Find where the given text appears and provide that cell's center as (x, y) coordinate. 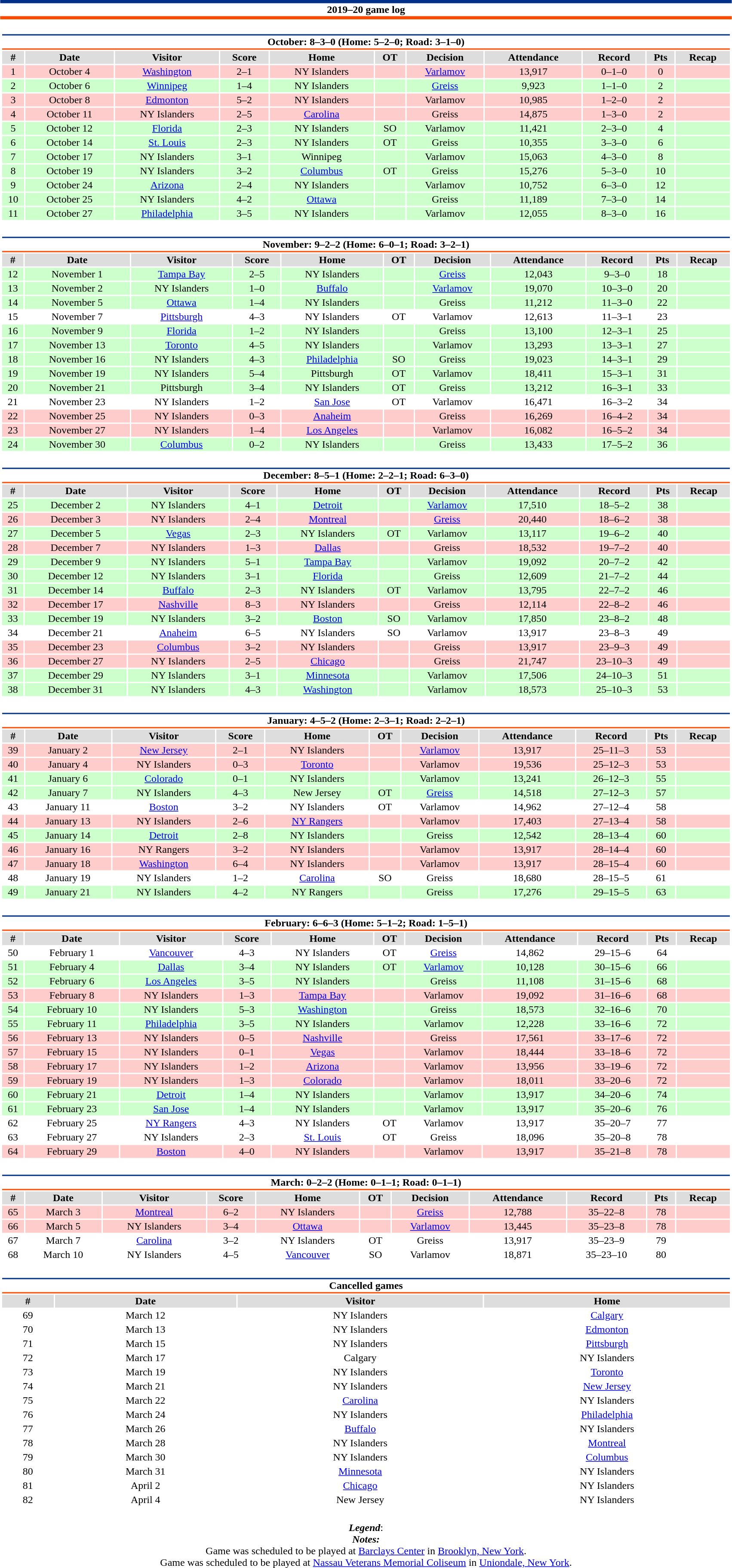
March 19 (145, 1372)
23–8–3 (614, 633)
6–4 (241, 864)
October 25 (70, 199)
19–6–2 (614, 534)
56 (13, 1038)
16,269 (538, 416)
November: 9–2–2 (Home: 6–0–1; Road: 3–2–1) (366, 244)
28–14–4 (611, 849)
1–0 (257, 289)
9,923 (533, 86)
November 16 (77, 359)
November 13 (77, 345)
March 13 (145, 1329)
Cancelled games (366, 1286)
81 (28, 1486)
12,043 (538, 274)
21 (13, 402)
12,609 (532, 576)
December 7 (76, 547)
December 2 (76, 505)
26–12–3 (611, 779)
18,096 (530, 1138)
14,518 (527, 793)
January 6 (68, 779)
35–23–10 (606, 1254)
22–8–2 (614, 604)
19,070 (538, 289)
December 31 (76, 689)
23–9–3 (614, 647)
19–7–2 (614, 547)
12,055 (533, 214)
January 19 (68, 878)
33–20–6 (612, 1081)
14,875 (533, 114)
45 (13, 836)
November 27 (77, 430)
23–8–2 (614, 619)
5–2 (244, 100)
January 13 (68, 821)
February 15 (72, 1052)
November 30 (77, 444)
13,100 (538, 331)
December 12 (76, 576)
October 19 (70, 171)
November 1 (77, 274)
35–20–6 (612, 1109)
April 4 (145, 1500)
25–11–3 (611, 750)
15–3–1 (617, 374)
35 (13, 647)
11–3–0 (617, 302)
15,276 (533, 171)
March 24 (145, 1414)
March: 0–2–2 (Home: 0–1–1; Road: 0–1–1) (366, 1183)
8–3–0 (614, 214)
December 3 (76, 519)
16–4–2 (617, 416)
75 (28, 1401)
February 6 (72, 981)
17,403 (527, 821)
33–19–6 (612, 1066)
5–1 (253, 562)
18,871 (518, 1254)
9–3–0 (617, 274)
11,421 (533, 129)
1–1–0 (614, 86)
4–3–0 (614, 157)
12–3–1 (617, 331)
17 (13, 345)
14,862 (530, 953)
November 25 (77, 416)
19,023 (538, 359)
October 14 (70, 142)
October 27 (70, 214)
January 7 (68, 793)
18,011 (530, 1081)
10,985 (533, 100)
27–12–3 (611, 793)
7–3–0 (614, 199)
March 30 (145, 1457)
62 (13, 1123)
0–1–0 (614, 72)
47 (13, 864)
March 17 (145, 1358)
11,189 (533, 199)
20–7–2 (614, 562)
13–3–1 (617, 345)
24 (13, 444)
71 (28, 1344)
11–3–1 (617, 317)
33–18–6 (612, 1052)
16–5–2 (617, 430)
13,293 (538, 345)
59 (13, 1081)
February 11 (72, 1024)
March 21 (145, 1386)
9 (13, 185)
30 (13, 576)
10,128 (530, 967)
73 (28, 1372)
February 21 (72, 1095)
December 21 (76, 633)
18–5–2 (614, 505)
22–7–2 (614, 590)
October 24 (70, 185)
13,241 (527, 779)
13 (13, 289)
February 4 (72, 967)
26 (13, 519)
24–10–3 (614, 676)
1–2–0 (614, 100)
12,542 (527, 836)
65 (13, 1212)
39 (13, 750)
35–23–9 (606, 1241)
33–16–6 (612, 1024)
March 26 (145, 1429)
4–1 (253, 505)
35–23–8 (606, 1226)
11,212 (538, 302)
March 15 (145, 1344)
February 1 (72, 953)
5–3 (247, 1009)
33–17–6 (612, 1038)
13,956 (530, 1066)
December 17 (76, 604)
13,117 (532, 534)
28–15–4 (611, 864)
35–22–8 (606, 1212)
3–3–0 (614, 142)
2019–20 game log (366, 9)
April 2 (145, 1486)
December 9 (76, 562)
32–16–6 (612, 1009)
28–15–5 (611, 878)
34–20–6 (612, 1095)
January 21 (68, 892)
12,788 (518, 1212)
February 17 (72, 1066)
October 6 (70, 86)
October 4 (70, 72)
January 18 (68, 864)
December 5 (76, 534)
28 (13, 547)
15,063 (533, 157)
13,795 (532, 590)
32 (13, 604)
13,445 (518, 1226)
February 19 (72, 1081)
25–10–3 (614, 689)
31–15–6 (612, 981)
29–15–5 (611, 892)
November 5 (77, 302)
18,532 (532, 547)
30–15–6 (612, 967)
43 (13, 807)
March 10 (63, 1254)
2–8 (241, 836)
12,613 (538, 317)
January 4 (68, 764)
February 13 (72, 1038)
19 (13, 374)
October 8 (70, 100)
14–3–1 (617, 359)
16,471 (538, 402)
March 3 (63, 1212)
0–2 (257, 444)
1 (13, 72)
February 27 (72, 1138)
15 (13, 317)
52 (13, 981)
10,752 (533, 185)
October 11 (70, 114)
January 16 (68, 849)
18,411 (538, 374)
1–3–0 (614, 114)
12,228 (530, 1024)
11 (13, 214)
0 (661, 72)
February 8 (72, 996)
18,680 (527, 878)
0–5 (247, 1038)
16–3–2 (617, 402)
28–13–4 (611, 836)
March 5 (63, 1226)
35–20–7 (612, 1123)
January 2 (68, 750)
16–3–1 (617, 387)
February: 6–6–3 (Home: 5–1–2; Road: 1–5–1) (366, 923)
November 19 (77, 374)
23–10–3 (614, 661)
2–3–0 (614, 129)
March 28 (145, 1443)
6–5 (253, 633)
January 14 (68, 836)
March 7 (63, 1241)
8–3 (253, 604)
14,962 (527, 807)
March 31 (145, 1471)
21–7–2 (614, 576)
12,114 (532, 604)
February 29 (72, 1151)
November 23 (77, 402)
29–15–6 (612, 953)
25–12–3 (611, 764)
20,440 (532, 519)
December 23 (76, 647)
17,506 (532, 676)
13,433 (538, 444)
November 21 (77, 387)
13,212 (538, 387)
7 (13, 157)
December 19 (76, 619)
6–2 (231, 1212)
19,536 (527, 764)
82 (28, 1500)
17,850 (532, 619)
February 10 (72, 1009)
January 11 (68, 807)
31–16–6 (612, 996)
5–3–0 (614, 171)
4–0 (247, 1151)
December 29 (76, 676)
October 17 (70, 157)
2–6 (241, 821)
35–21–8 (612, 1151)
December 27 (76, 661)
5 (13, 129)
41 (13, 779)
October 12 (70, 129)
10–3–0 (617, 289)
18,444 (530, 1052)
27–13–4 (611, 821)
March 12 (145, 1316)
11,108 (530, 981)
5–4 (257, 374)
November 9 (77, 331)
21,747 (532, 661)
17,510 (532, 505)
27–12–4 (611, 807)
February 25 (72, 1123)
November 7 (77, 317)
December: 8–5–1 (Home: 2–2–1; Road: 6–3–0) (366, 476)
54 (13, 1009)
November 2 (77, 289)
10,355 (533, 142)
17,561 (530, 1038)
16,082 (538, 430)
January: 4–5–2 (Home: 2–3–1; Road: 2–2–1) (366, 721)
6–3–0 (614, 185)
17–5–2 (617, 444)
October: 8–3–0 (Home: 5–2–0; Road: 3–1–0) (366, 42)
March 22 (145, 1401)
37 (13, 676)
67 (13, 1241)
35–20–8 (612, 1138)
50 (13, 953)
3 (13, 100)
18–6–2 (614, 519)
February 23 (72, 1109)
69 (28, 1316)
17,276 (527, 892)
December 14 (76, 590)
